Find where the given text appears and provide that cell's center as (x, y) coordinate. 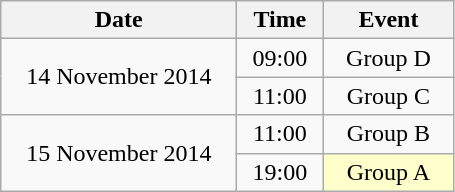
Group B (388, 134)
15 November 2014 (119, 153)
Group C (388, 96)
14 November 2014 (119, 77)
19:00 (280, 172)
Event (388, 20)
Group A (388, 172)
Group D (388, 58)
Time (280, 20)
Date (119, 20)
09:00 (280, 58)
